Search for the cell housing the specified text and yield its (x, y) center coordinate. 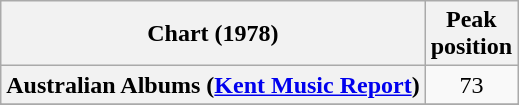
73 (471, 85)
Peakposition (471, 34)
Australian Albums (Kent Music Report) (213, 85)
Chart (1978) (213, 34)
